Return (X, Y) of the center of cell containing provided text 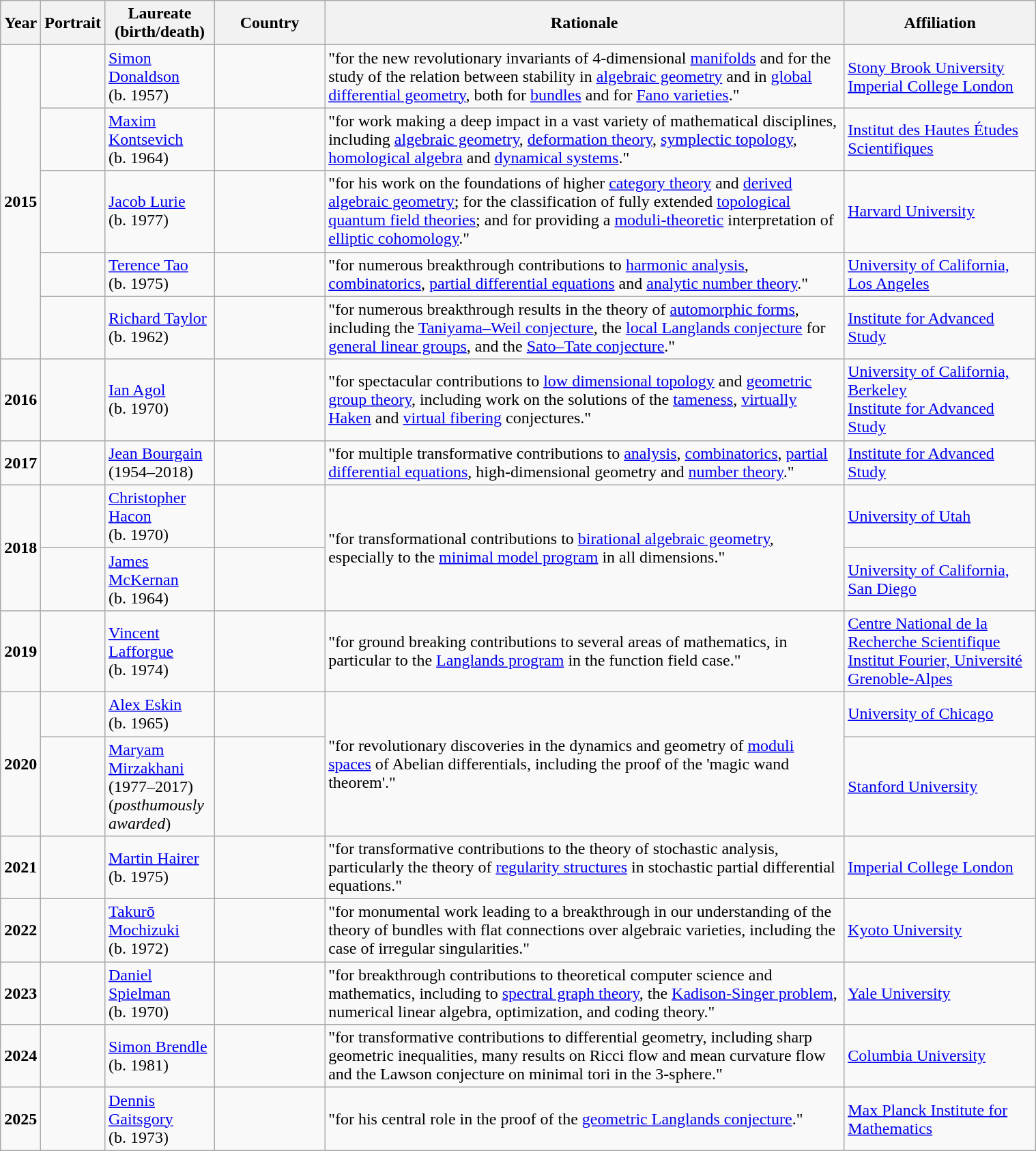
"for ground breaking contributions to several areas of mathematics, in particular to the Langlands program in the function field case." (584, 651)
University of Utah (940, 516)
Jean Bourgain(1954–2018) (160, 463)
Richard Taylor(b. 1962) (160, 328)
2019 (20, 651)
Centre National de la Recherche ScientifiqueInstitut Fourier, Université Grenoble-Alpes (940, 651)
Affiliation (940, 23)
Maryam Mirzakhani(1977–2017)(posthumously awarded) (160, 786)
Simon Brendle(b. 1981) (160, 1056)
Laureate(birth/death) (160, 23)
2017 (20, 463)
University of Chicago (940, 714)
Jacob Lurie(b. 1977) (160, 212)
2024 (20, 1056)
Simon Donaldson(b. 1957) (160, 76)
University of California, Los Angeles (940, 274)
2015 (20, 202)
Country (270, 23)
2020 (20, 763)
James McKernan(b. 1964) (160, 579)
Rationale (584, 23)
Imperial College London (940, 868)
"for numerous breakthrough contributions to harmonic analysis, combinatorics, partial differential equations and analytic number theory." (584, 274)
University of California, San Diego (940, 579)
Takurō Mochizuki(b. 1972) (160, 930)
Stony Brook UniversityImperial College London (940, 76)
Maxim Kontsevich(b. 1964) (160, 139)
Max Planck Institute for Mathematics (940, 1119)
Columbia University (940, 1056)
Alex Eskin(b. 1965) (160, 714)
"for multiple transformative contributions to analysis, combinatorics, partial differential equations, high-dimensional geometry and number theory." (584, 463)
Christopher Hacon(b. 1970) (160, 516)
Portrait (73, 23)
University of California, BerkeleyInstitute for Advanced Study (940, 400)
2018 (20, 548)
"for transformational contributions to birational algebraic geometry, especially to the minimal model program in all dimensions." (584, 548)
Kyoto University (940, 930)
Daniel Spielman(b. 1970) (160, 993)
Dennis Gaitsgory(b. 1973) (160, 1119)
"for his central role in the proof of the geometric Langlands conjecture." (584, 1119)
2023 (20, 993)
Yale University (940, 993)
2016 (20, 400)
Year (20, 23)
Institut des Hautes Études Scientifiques (940, 139)
2021 (20, 868)
Martin Hairer(b. 1975) (160, 868)
Ian Agol(b. 1970) (160, 400)
Terence Tao(b. 1975) (160, 274)
2022 (20, 930)
Stanford University (940, 786)
Vincent Lafforgue(b. 1974) (160, 651)
2025 (20, 1119)
Harvard University (940, 212)
